From the cell containing the given text, extract its center point as (X, Y) coordinate. 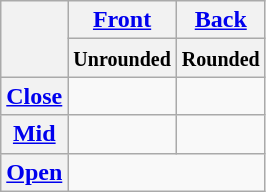
Mid (34, 134)
Close (34, 96)
Unrounded (122, 58)
Front (122, 20)
Open (34, 172)
Rounded (220, 58)
Back (220, 20)
